Detect which cell encompasses the target text, then output its [X, Y] center coordinate. 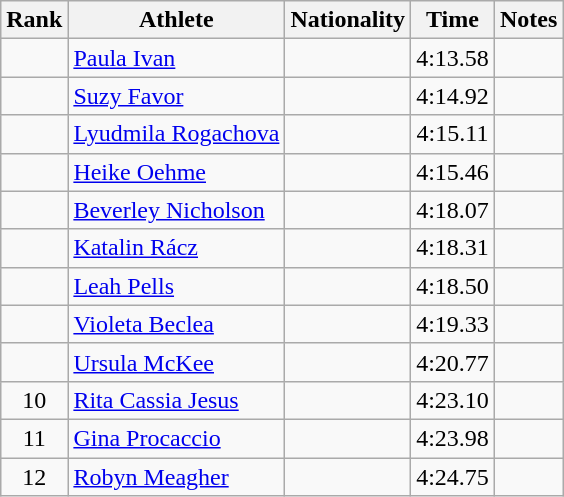
4:15.11 [453, 134]
4:20.77 [453, 362]
Time [453, 20]
10 [34, 400]
Ursula McKee [176, 362]
Athlete [176, 20]
12 [34, 477]
Rank [34, 20]
11 [34, 438]
Nationality [348, 20]
Beverley Nicholson [176, 210]
Paula Ivan [176, 58]
Violeta Beclea [176, 324]
Notes [528, 20]
Robyn Meagher [176, 477]
4:14.92 [453, 96]
4:15.46 [453, 172]
Heike Oehme [176, 172]
Suzy Favor [176, 96]
Leah Pells [176, 286]
4:19.33 [453, 324]
4:13.58 [453, 58]
Gina Procaccio [176, 438]
Lyudmila Rogachova [176, 134]
4:18.50 [453, 286]
Katalin Rácz [176, 248]
4:24.75 [453, 477]
Rita Cassia Jesus [176, 400]
4:18.31 [453, 248]
4:23.98 [453, 438]
4:23.10 [453, 400]
4:18.07 [453, 210]
